For the text-containing cell, return its midpoint in (X, Y) coordinate format. 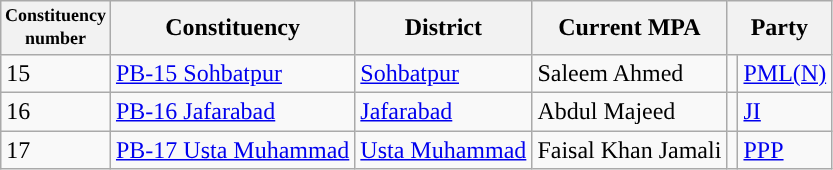
PPP (785, 150)
Jafarabad (444, 111)
Saleem Ahmed (630, 73)
15 (56, 73)
JI (785, 111)
PB-17 Usta Muhammad (232, 150)
Faisal Khan Jamali (630, 150)
PB-15 Sohbatpur (232, 73)
17 (56, 150)
Party (780, 28)
District (444, 28)
Abdul Majeed (630, 111)
Usta Muhammad (444, 150)
16 (56, 111)
Constituency (232, 28)
Sohbatpur (444, 73)
PML(N) (785, 73)
Current MPA (630, 28)
PB-16 Jafarabad (232, 111)
Constituency number (56, 28)
